Extract the (x, y) coordinate from the center of the cell holding the provided text.  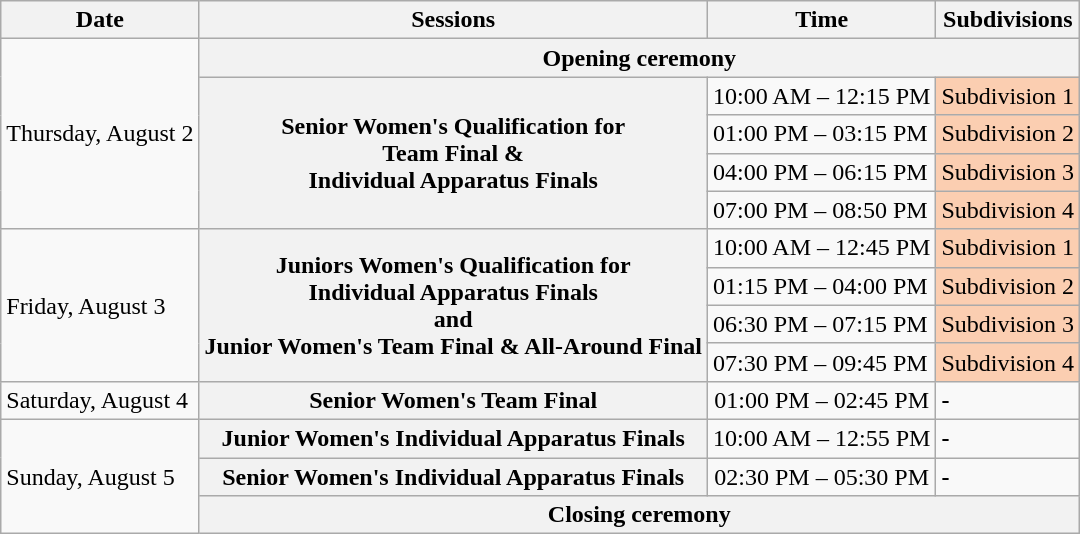
10:00 AM – 12:45 PM (821, 248)
Junior Women's Individual Apparatus Finals (454, 438)
Senior Women's Team Final (454, 400)
Opening ceremony (640, 58)
01:00 PM – 02:45 PM (821, 400)
01:00 PM – 03:15 PM (821, 134)
Juniors Women's Qualification for Individual Apparatus Finals and Junior Women's Team Final & All-Around Final (454, 305)
Senior Women's Individual Apparatus Finals (454, 477)
10:00 AM – 12:55 PM (821, 438)
07:00 PM – 08:50 PM (821, 210)
Friday, August 3 (100, 305)
Sessions (454, 20)
02:30 PM – 05:30 PM (821, 477)
Date (100, 20)
06:30 PM – 07:15 PM (821, 324)
Subdivisions (1008, 20)
Time (821, 20)
01:15 PM – 04:00 PM (821, 286)
Saturday, August 4 (100, 400)
Closing ceremony (640, 515)
Senior Women's Qualification for Team Final & Individual Apparatus Finals (454, 153)
07:30 PM – 09:45 PM (821, 362)
04:00 PM – 06:15 PM (821, 172)
Thursday, August 2 (100, 134)
Sunday, August 5 (100, 476)
10:00 AM – 12:15 PM (821, 96)
